Search for the cell housing the specified text and yield its (X, Y) center coordinate. 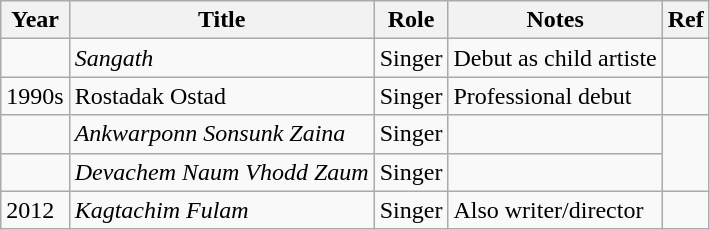
Title (222, 20)
Year (35, 20)
Ankwarponn Sonsunk Zaina (222, 134)
Sangath (222, 58)
Debut as child artiste (555, 58)
Role (411, 20)
Professional debut (555, 96)
2012 (35, 210)
Ref (686, 20)
Also writer/director (555, 210)
Devachem Naum Vhodd Zaum (222, 172)
Rostadak Ostad (222, 96)
Kagtachim Fulam (222, 210)
1990s (35, 96)
Notes (555, 20)
